Locate the cell with the specified text and output its [x, y] center coordinate. 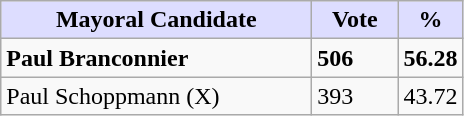
Vote [355, 20]
393 [355, 96]
Paul Branconnier [156, 58]
56.28 [430, 58]
% [430, 20]
Paul Schoppmann (X) [156, 96]
Mayoral Candidate [156, 20]
506 [355, 58]
43.72 [430, 96]
